Output the [x, y] coordinate of the center of the cell containing the given text.  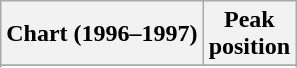
Peakposition [249, 34]
Chart (1996–1997) [102, 34]
